Return the [X, Y] coordinate for the center point of the cell that contains the specified text.  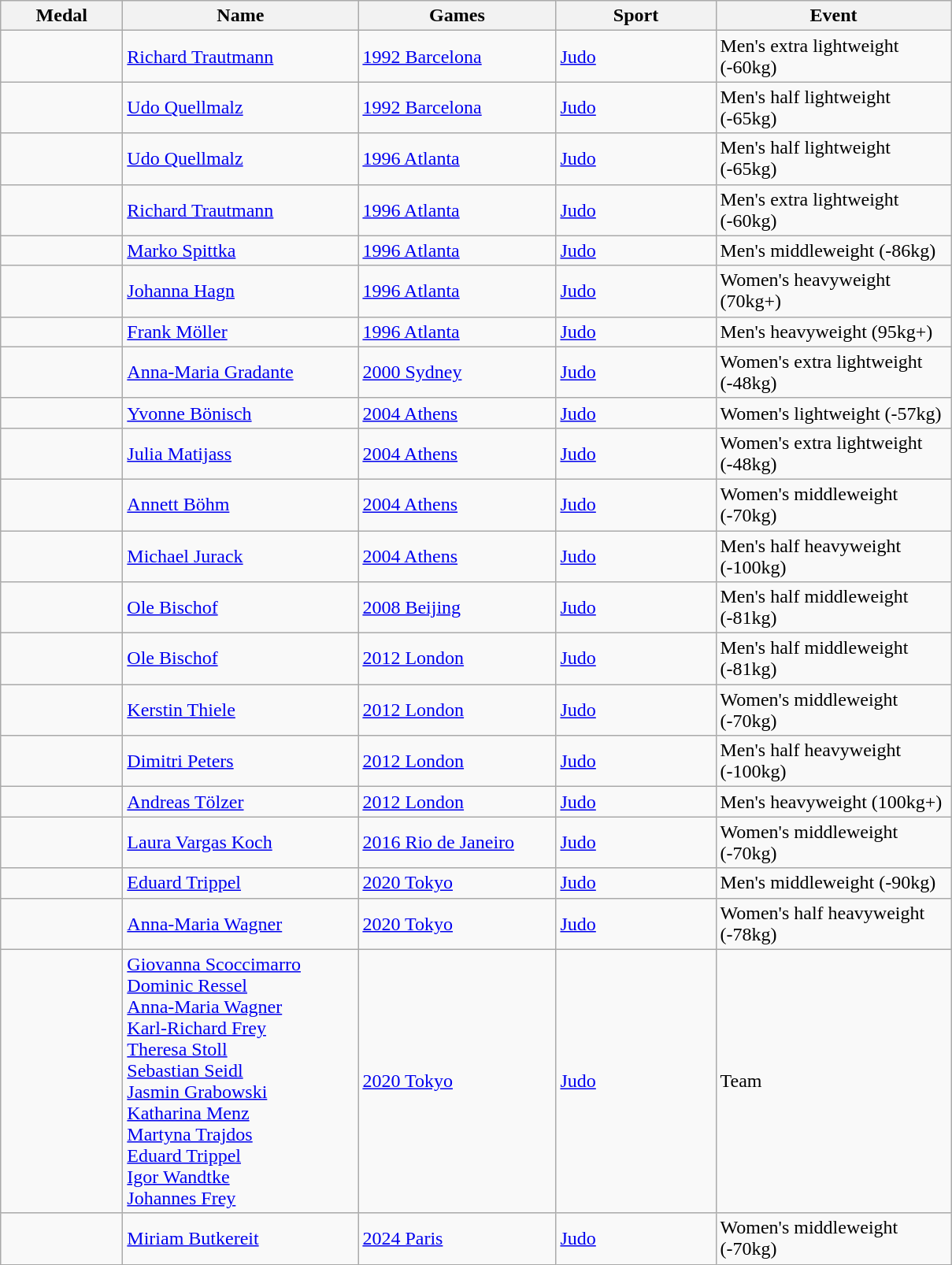
2024 Paris [457, 1238]
Medal [61, 16]
Miriam Butkereit [241, 1238]
Eduard Trippel [241, 883]
Johanna Hagn [241, 291]
Sport [636, 16]
Kerstin Thiele [241, 710]
2000 Sydney [457, 372]
Women's heavyweight (70kg+) [833, 291]
Team [833, 1081]
Julia Matijass [241, 454]
Men's middleweight (-86kg) [833, 250]
Anna-Maria Gradante [241, 372]
Dimitri Peters [241, 761]
Marko Spittka [241, 250]
2016 Rio de Janeiro [457, 843]
Games [457, 16]
Frank Möller [241, 332]
Annett Böhm [241, 504]
2008 Beijing [457, 608]
Women's half heavyweight (-78kg) [833, 923]
Andreas Tölzer [241, 802]
Anna-Maria Wagner [241, 923]
Name [241, 16]
Women's lightweight (-57kg) [833, 413]
Men's middleweight (-90kg) [833, 883]
Michael Jurack [241, 556]
Men's heavyweight (100kg+) [833, 802]
Yvonne Bönisch [241, 413]
Event [833, 16]
Laura Vargas Koch [241, 843]
Men's heavyweight (95kg+) [833, 332]
